From the cell containing the given text, extract its center point as (x, y) coordinate. 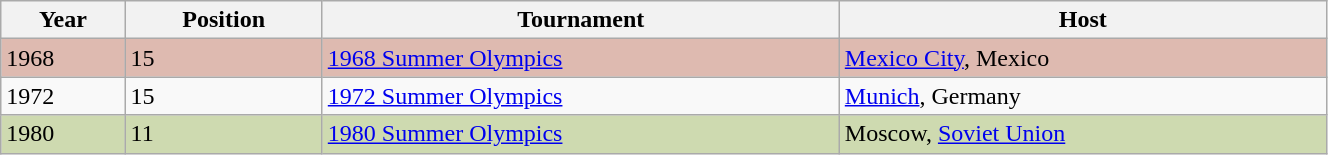
1968 Summer Olympics (580, 58)
1968 (63, 58)
Position (224, 20)
Munich, Germany (1082, 96)
1980 Summer Olympics (580, 134)
1972 Summer Olympics (580, 96)
Host (1082, 20)
Mexico City, Mexico (1082, 58)
Year (63, 20)
11 (224, 134)
1980 (63, 134)
1972 (63, 96)
Moscow, Soviet Union (1082, 134)
Tournament (580, 20)
